Detect which cell encompasses the target text, then output its [X, Y] center coordinate. 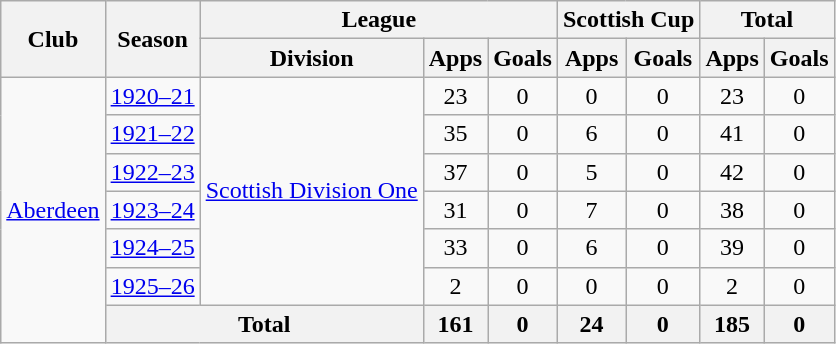
5 [591, 172]
41 [732, 134]
31 [455, 210]
League [378, 20]
Aberdeen [53, 210]
1922–23 [152, 172]
Club [53, 39]
1924–25 [152, 248]
161 [455, 324]
1921–22 [152, 134]
1920–21 [152, 96]
7 [591, 210]
35 [455, 134]
Division [312, 58]
33 [455, 248]
185 [732, 324]
1925–26 [152, 286]
24 [591, 324]
Scottish Division One [312, 191]
Season [152, 39]
39 [732, 248]
42 [732, 172]
37 [455, 172]
Scottish Cup [628, 20]
38 [732, 210]
1923–24 [152, 210]
